Provide the [X, Y] coordinate of the cell's center where the given text is located.  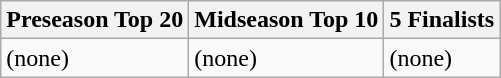
Preseason Top 20 [95, 20]
5 Finalists [442, 20]
Midseason Top 10 [286, 20]
